Extract the [x, y] coordinate from the center of the cell holding the provided text.  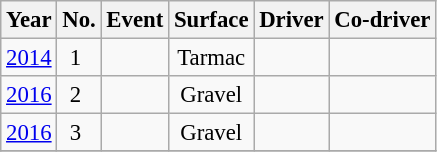
Tarmac [212, 58]
Co-driver [382, 20]
2014 [29, 58]
No. [79, 20]
2 [79, 95]
3 [79, 133]
Driver [292, 20]
Surface [212, 20]
Event [135, 20]
1 [79, 58]
Year [29, 20]
